Return the [x, y] coordinate for the center point of the cell that contains the specified text.  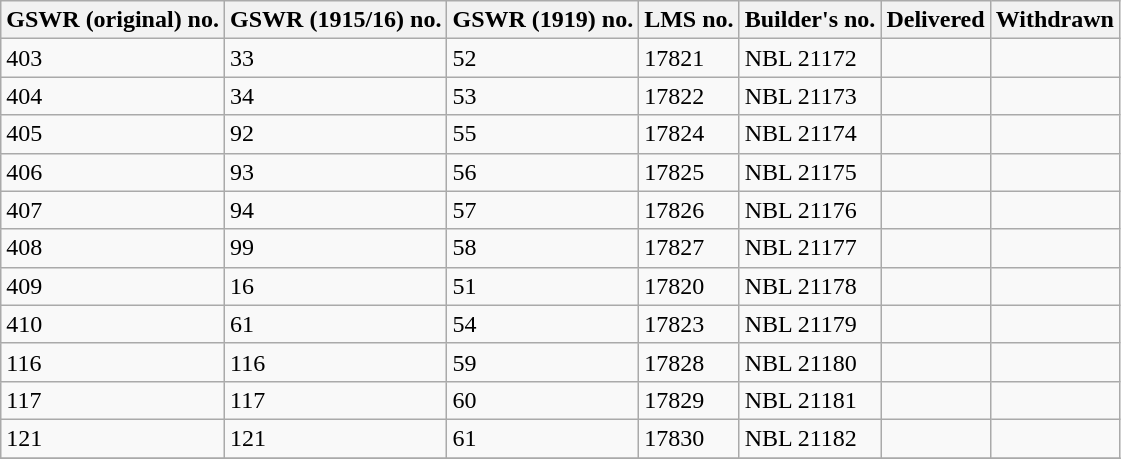
58 [543, 248]
NBL 21178 [810, 286]
NBL 21182 [810, 438]
Withdrawn [1054, 20]
NBL 21181 [810, 400]
17821 [689, 58]
NBL 21176 [810, 210]
NBL 21174 [810, 134]
59 [543, 362]
405 [113, 134]
Delivered [936, 20]
NBL 21172 [810, 58]
99 [336, 248]
17827 [689, 248]
17820 [689, 286]
93 [336, 172]
57 [543, 210]
94 [336, 210]
33 [336, 58]
408 [113, 248]
17825 [689, 172]
17826 [689, 210]
407 [113, 210]
406 [113, 172]
GSWR (original) no. [113, 20]
54 [543, 324]
92 [336, 134]
17823 [689, 324]
409 [113, 286]
403 [113, 58]
55 [543, 134]
17829 [689, 400]
17828 [689, 362]
51 [543, 286]
NBL 21180 [810, 362]
GSWR (1915/16) no. [336, 20]
LMS no. [689, 20]
17830 [689, 438]
17822 [689, 96]
34 [336, 96]
NBL 21179 [810, 324]
NBL 21175 [810, 172]
NBL 21177 [810, 248]
56 [543, 172]
16 [336, 286]
410 [113, 324]
GSWR (1919) no. [543, 20]
60 [543, 400]
NBL 21173 [810, 96]
52 [543, 58]
404 [113, 96]
17824 [689, 134]
53 [543, 96]
Builder's no. [810, 20]
